Output the [x, y] coordinate of the center of the cell containing the given text.  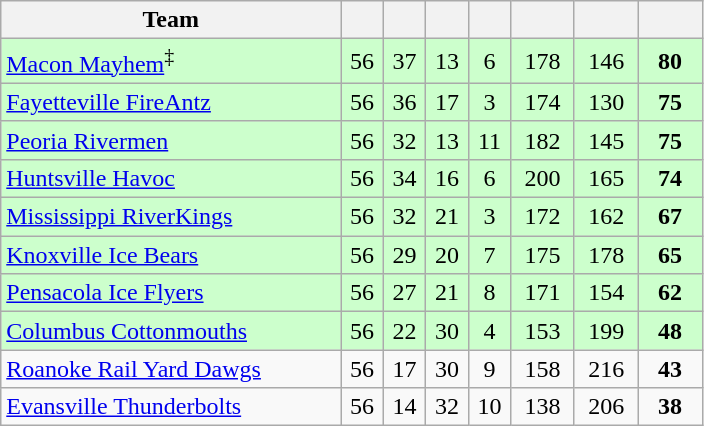
38 [670, 407]
158 [543, 369]
Mississippi RiverKings [171, 217]
171 [543, 293]
172 [543, 217]
74 [670, 178]
Pensacola Ice Flyers [171, 293]
Evansville Thunderbolts [171, 407]
206 [606, 407]
9 [489, 369]
162 [606, 217]
Fayetteville FireAntz [171, 102]
34 [404, 178]
199 [606, 331]
Knoxville Ice Bears [171, 255]
29 [404, 255]
8 [489, 293]
14 [404, 407]
174 [543, 102]
Roanoke Rail Yard Dawgs [171, 369]
7 [489, 255]
36 [404, 102]
11 [489, 140]
138 [543, 407]
Peoria Rivermen [171, 140]
165 [606, 178]
Huntsville Havoc [171, 178]
43 [670, 369]
146 [606, 62]
37 [404, 62]
182 [543, 140]
65 [670, 255]
154 [606, 293]
62 [670, 293]
145 [606, 140]
200 [543, 178]
20 [447, 255]
48 [670, 331]
80 [670, 62]
22 [404, 331]
Team [171, 20]
67 [670, 217]
175 [543, 255]
Macon Mayhem‡ [171, 62]
10 [489, 407]
130 [606, 102]
Columbus Cottonmouths [171, 331]
4 [489, 331]
16 [447, 178]
27 [404, 293]
216 [606, 369]
153 [543, 331]
